Find where the given text appears and provide that cell's center as [X, Y] coordinate. 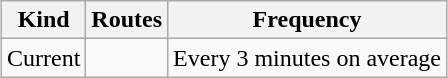
Kind [43, 20]
Current [43, 58]
Every 3 minutes on average [308, 58]
Frequency [308, 20]
Routes [127, 20]
